Search for the cell housing the specified text and yield its [x, y] center coordinate. 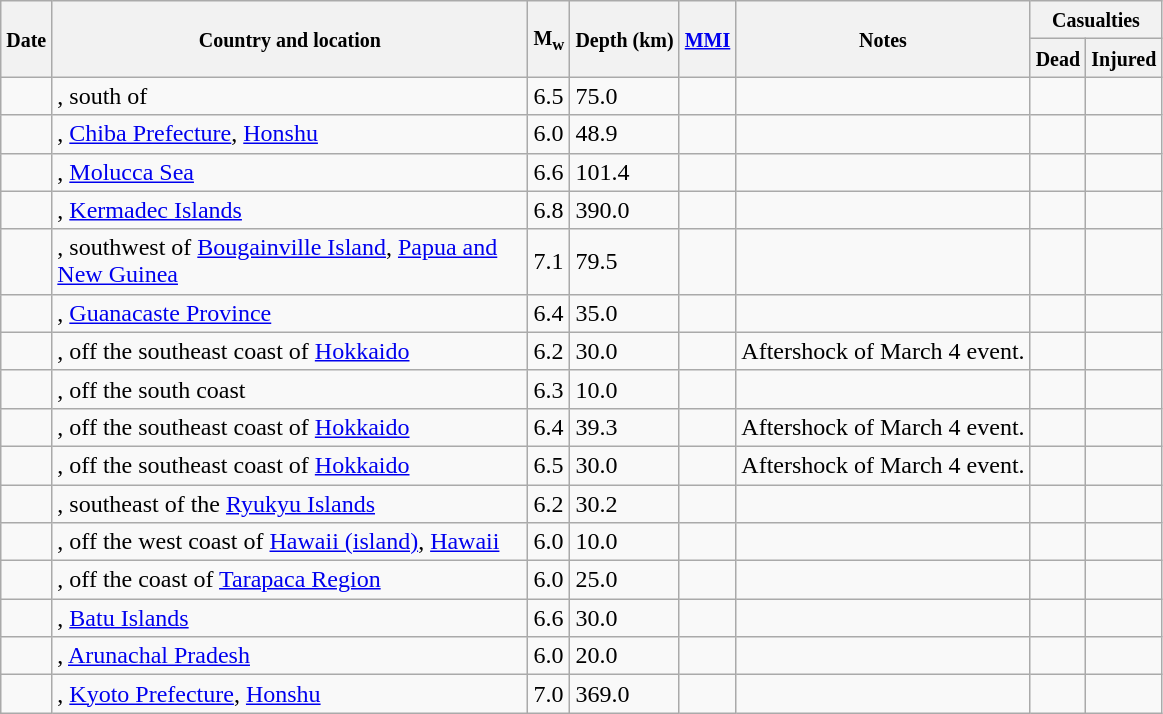
79.5 [624, 262]
35.0 [624, 313]
Injured [1124, 58]
39.3 [624, 427]
6.3 [549, 389]
Date [26, 39]
, south of [290, 96]
, Guanacaste Province [290, 313]
, Batu Islands [290, 618]
, southeast of the Ryukyu Islands [290, 503]
7.1 [549, 262]
, Molucca Sea [290, 172]
30.2 [624, 503]
, southwest of Bougainville Island, Papua and New Guinea [290, 262]
, off the south coast [290, 389]
25.0 [624, 580]
20.0 [624, 656]
, Chiba Prefecture, Honshu [290, 134]
75.0 [624, 96]
48.9 [624, 134]
, Arunachal Pradesh [290, 656]
Casualties [1096, 20]
MMI [708, 39]
, off the west coast of Hawaii (island), Hawaii [290, 542]
369.0 [624, 694]
Mw [549, 39]
, off the coast of Tarapaca Region [290, 580]
390.0 [624, 210]
7.0 [549, 694]
, Kermadec Islands [290, 210]
6.8 [549, 210]
, Kyoto Prefecture, Honshu [290, 694]
101.4 [624, 172]
Dead [1058, 58]
Notes [883, 39]
Country and location [290, 39]
Depth (km) [624, 39]
